Provide the [x, y] coordinate of the cell's center where the given text is located.  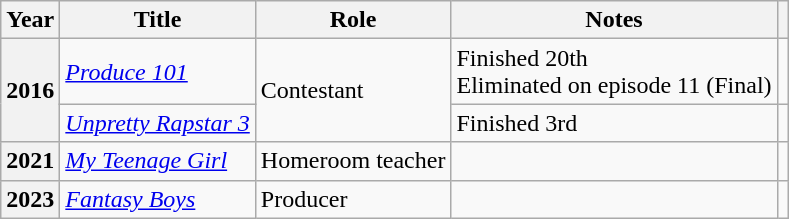
Finished 3rd [614, 123]
Contestant [353, 90]
Role [353, 20]
Produce 101 [158, 72]
Producer [353, 199]
My Teenage Girl [158, 161]
Homeroom teacher [353, 161]
Title [158, 20]
Unpretty Rapstar 3 [158, 123]
2023 [30, 199]
2016 [30, 90]
Fantasy Boys [158, 199]
Notes [614, 20]
Year [30, 20]
Finished 20th Eliminated on episode 11 (Final) [614, 72]
2021 [30, 161]
